Return the [X, Y] coordinate for the center point of the cell that contains the specified text.  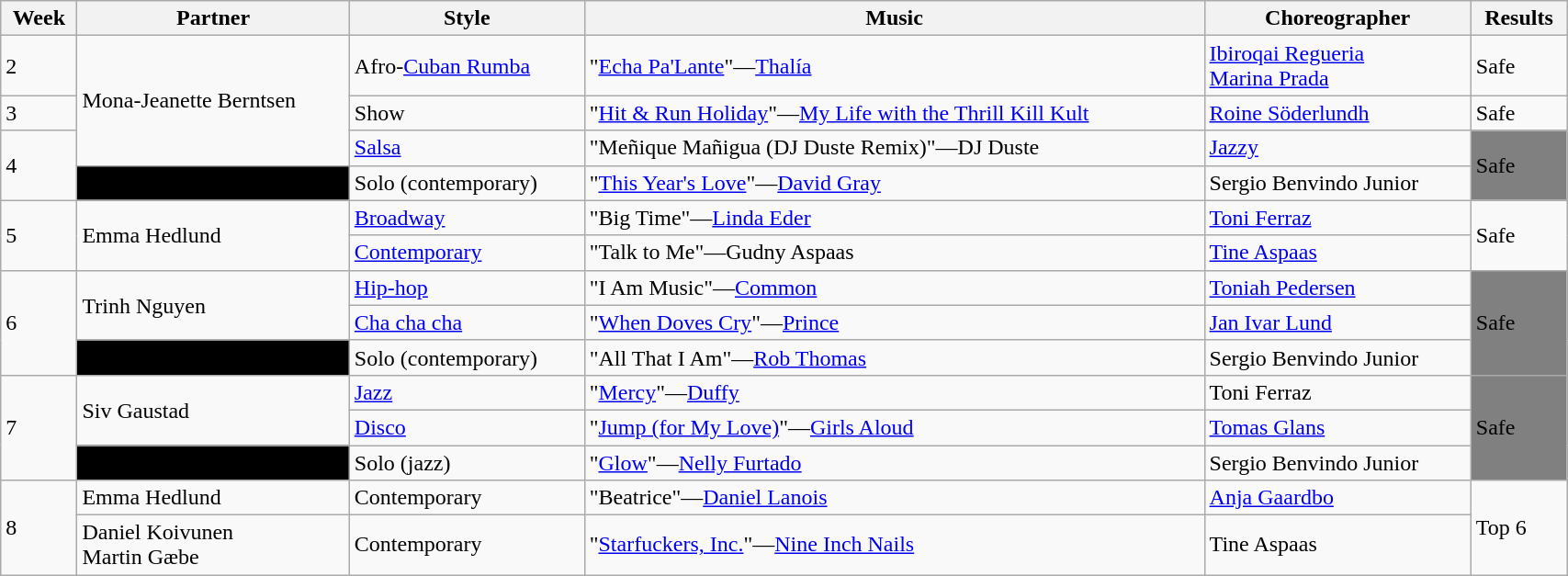
Jan Ivar Lund [1337, 322]
Roine Söderlundh [1337, 113]
Music [895, 18]
Solo (jazz) [467, 462]
Partner [213, 18]
"Glow"—Nelly Furtado [895, 462]
3 [39, 113]
"This Year's Love"—David Gray [895, 183]
Jazz [467, 392]
"I Am Music"—Common [895, 288]
"Beatrice"—Daniel Lanois [895, 498]
Results [1518, 18]
Disco [467, 427]
Show [467, 113]
Jazzy [1337, 148]
"Big Time"—Linda Eder [895, 218]
Style [467, 18]
"Jump (for My Love)"—Girls Aloud [895, 427]
"Starfuckers, Inc."—Nine Inch Nails [895, 546]
"When Doves Cry"—Prince [895, 322]
Afro-Cuban Rumba [467, 66]
4 [39, 165]
Salsa [467, 148]
7 [39, 427]
Toniah Pedersen [1337, 288]
Anja Gaardbo [1337, 498]
"Mercy"—Duffy [895, 392]
5 [39, 235]
Top 6 [1518, 527]
"Echa Pa'Lante"—Thalía [895, 66]
Ibiroqai RegueriaMarina Prada [1337, 66]
Cha cha cha [467, 322]
8 [39, 527]
"Talk to Me"—Gudny Aspaas [895, 253]
Week [39, 18]
Trinh Nguyen [213, 305]
6 [39, 322]
Siv Gaustad [213, 410]
Tomas Glans [1337, 427]
Hip-hop [467, 288]
2 [39, 66]
Mona-Jeanette Berntsen [213, 101]
Broadway [467, 218]
Daniel KoivunenMartin Gæbe [213, 546]
"Hit & Run Holiday"—My Life with the Thrill Kill Kult [895, 113]
Choreographer [1337, 18]
"Meñique Mañigua (DJ Duste Remix)"—DJ Duste [895, 148]
"All That I Am"—Rob Thomas [895, 357]
